Capture the cell that displays the provided text and extract its [X, Y] central coordinate. 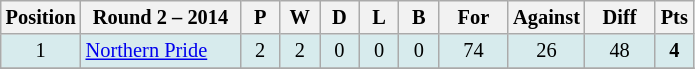
P [260, 17]
Position [41, 17]
74 [474, 51]
L [379, 17]
D [340, 17]
Northern Pride [161, 51]
1 [41, 51]
4 [674, 51]
W [300, 17]
Against [546, 17]
Round 2 – 2014 [161, 17]
Diff [620, 17]
26 [546, 51]
For [474, 17]
B [419, 17]
48 [620, 51]
Pts [674, 17]
